Provide the [X, Y] coordinate of the cell's center where the given text is located.  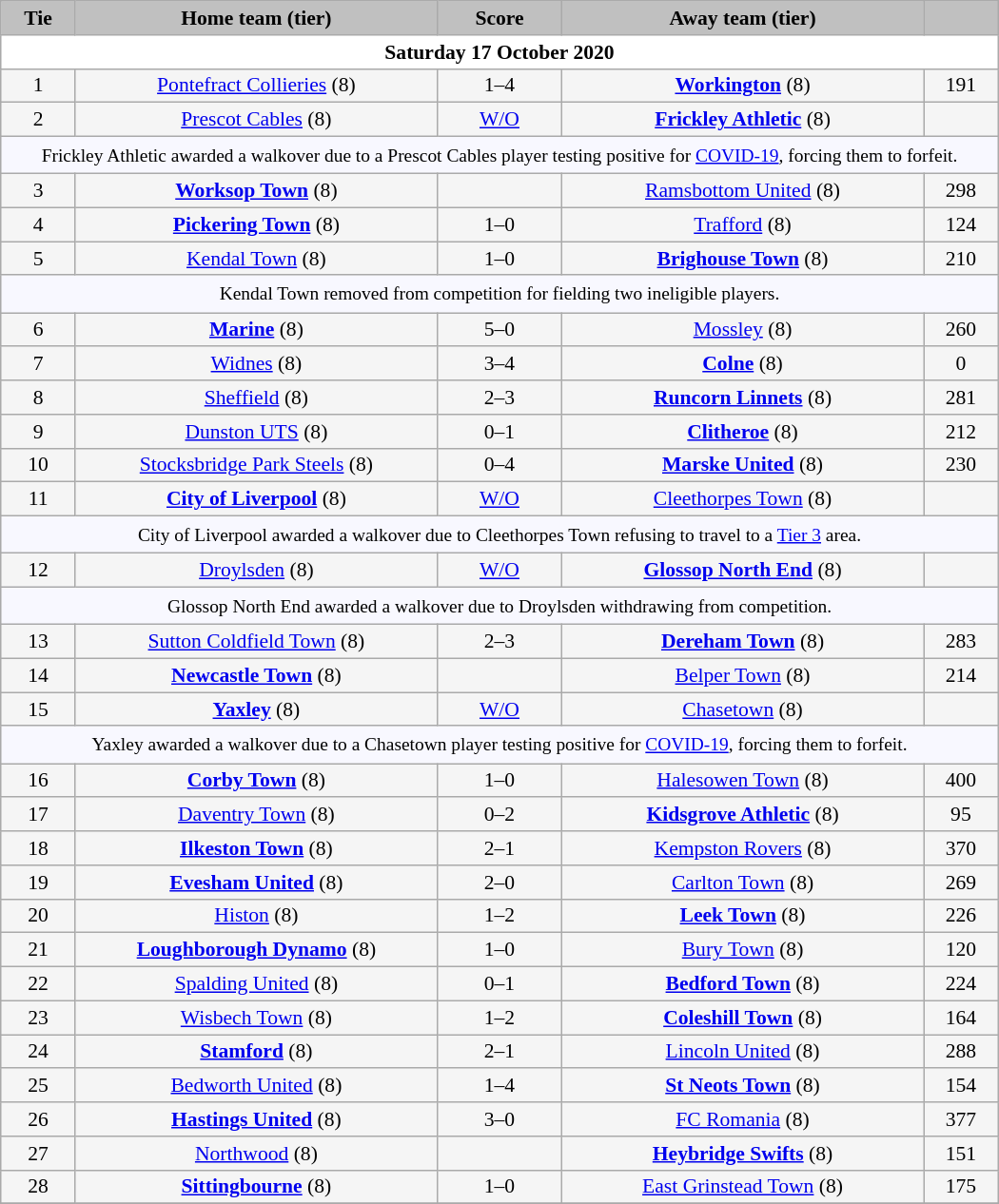
9 [38, 432]
10 [38, 465]
5–0 [499, 330]
Colne (8) [743, 364]
Runcorn Linnets (8) [743, 398]
11 [38, 499]
Yaxley awarded a walkover due to a Chasetown player testing positive for COVID-19, forcing them to forfeit. [499, 746]
Yaxley (8) [256, 709]
21 [38, 950]
26 [38, 1119]
281 [961, 398]
Tie [38, 18]
Sheffield (8) [256, 398]
23 [38, 1018]
Bury Town (8) [743, 950]
Home team (tier) [256, 18]
Away team (tier) [743, 18]
Daventry Town (8) [256, 815]
Pontefract Collieries (8) [256, 86]
Spalding United (8) [256, 984]
Northwood (8) [256, 1154]
283 [961, 642]
20 [38, 916]
Bedworth United (8) [256, 1086]
Ilkeston Town (8) [256, 848]
210 [961, 259]
120 [961, 950]
377 [961, 1119]
2 [38, 120]
Dereham Town (8) [743, 642]
17 [38, 815]
18 [38, 848]
City of Liverpool awarded a walkover due to Cleethorpes Town refusing to travel to a Tier 3 area. [499, 534]
0 [961, 364]
Pickering Town (8) [256, 224]
Kidsgrove Athletic (8) [743, 815]
400 [961, 781]
24 [38, 1052]
Sittingbourne (8) [256, 1187]
Belper Town (8) [743, 675]
Hastings United (8) [256, 1119]
7 [38, 364]
226 [961, 916]
Worksop Town (8) [256, 191]
Histon (8) [256, 916]
Sutton Coldfield Town (8) [256, 642]
3–0 [499, 1119]
City of Liverpool (8) [256, 499]
Evesham United (8) [256, 883]
Kendal Town (8) [256, 259]
224 [961, 984]
Loughborough Dynamo (8) [256, 950]
260 [961, 330]
0–2 [499, 815]
Mossley (8) [743, 330]
1 [38, 86]
Score [499, 18]
Stocksbridge Park Steels (8) [256, 465]
3–4 [499, 364]
12 [38, 571]
Cleethorpes Town (8) [743, 499]
13 [38, 642]
Leek Town (8) [743, 916]
22 [38, 984]
East Grinstead Town (8) [743, 1187]
8 [38, 398]
0–4 [499, 465]
19 [38, 883]
6 [38, 330]
Prescot Cables (8) [256, 120]
15 [38, 709]
Dunston UTS (8) [256, 432]
154 [961, 1086]
Coleshill Town (8) [743, 1018]
16 [38, 781]
214 [961, 675]
95 [961, 815]
25 [38, 1086]
4 [38, 224]
Frickley Athletic (8) [743, 120]
Droylsden (8) [256, 571]
Corby Town (8) [256, 781]
Newcastle Town (8) [256, 675]
Stamford (8) [256, 1052]
Bedford Town (8) [743, 984]
Lincoln United (8) [743, 1052]
212 [961, 432]
269 [961, 883]
Kempston Rovers (8) [743, 848]
Marine (8) [256, 330]
288 [961, 1052]
Brighouse Town (8) [743, 259]
Marske United (8) [743, 465]
5 [38, 259]
Workington (8) [743, 86]
Ramsbottom United (8) [743, 191]
Glossop North End awarded a walkover due to Droylsden withdrawing from competition. [499, 607]
164 [961, 1018]
151 [961, 1154]
Frickley Athletic awarded a walkover due to a Prescot Cables player testing positive for COVID-19, forcing them to forfeit. [499, 156]
370 [961, 848]
14 [38, 675]
Halesowen Town (8) [743, 781]
191 [961, 86]
Carlton Town (8) [743, 883]
Trafford (8) [743, 224]
124 [961, 224]
2–0 [499, 883]
Chasetown (8) [743, 709]
Widnes (8) [256, 364]
Glossop North End (8) [743, 571]
175 [961, 1187]
FC Romania (8) [743, 1119]
3 [38, 191]
230 [961, 465]
Saturday 17 October 2020 [499, 52]
St Neots Town (8) [743, 1086]
298 [961, 191]
Heybridge Swifts (8) [743, 1154]
Wisbech Town (8) [256, 1018]
27 [38, 1154]
28 [38, 1187]
Clitheroe (8) [743, 432]
Kendal Town removed from competition for fielding two ineligible players. [499, 295]
